Identify which cell holds the provided text, then report its [x, y] central coordinate. 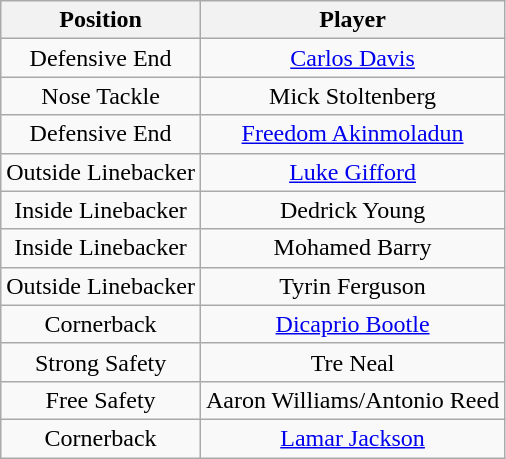
Mohamed Barry [352, 248]
Dicaprio Bootle [352, 324]
Lamar Jackson [352, 438]
Player [352, 20]
Aaron Williams/Antonio Reed [352, 400]
Mick Stoltenberg [352, 96]
Dedrick Young [352, 210]
Freedom Akinmoladun [352, 134]
Luke Gifford [352, 172]
Nose Tackle [101, 96]
Tre Neal [352, 362]
Strong Safety [101, 362]
Carlos Davis [352, 58]
Free Safety [101, 400]
Tyrin Ferguson [352, 286]
Position [101, 20]
